Scan for the cell matching the given text and deliver its (X, Y) coordinate at center. 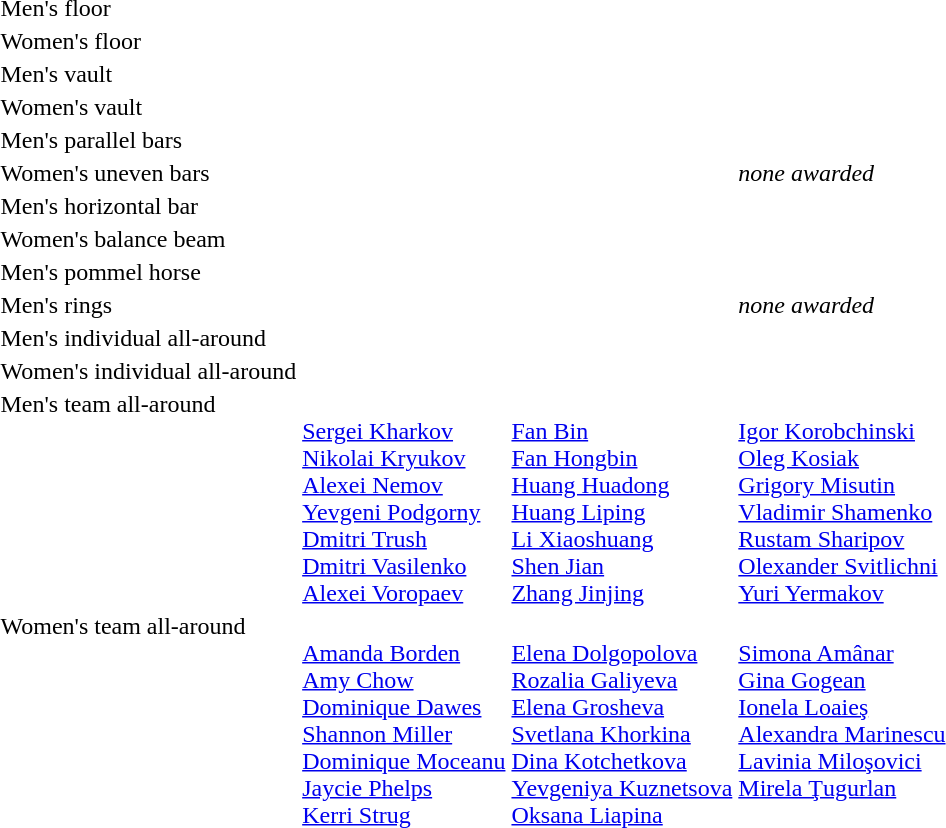
Sergei KharkovNikolai KryukovAlexei NemovYevgeni PodgornyDmitri TrushDmitri VasilenkoAlexei Voropaev (404, 498)
Fan BinFan HongbinHuang HuadongHuang LipingLi XiaoshuangShen JianZhang Jinjing (622, 498)
